Return (x, y) of the center of cell containing provided text 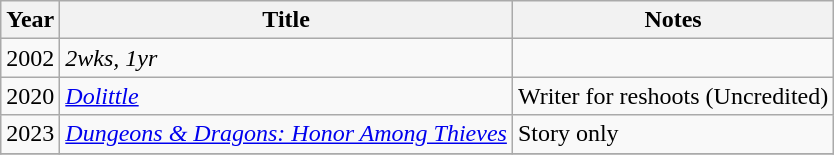
Story only (672, 134)
Title (286, 20)
2002 (30, 58)
2023 (30, 134)
2wks, 1yr (286, 58)
Notes (672, 20)
Dolittle (286, 96)
Dungeons & Dragons: Honor Among Thieves (286, 134)
2020 (30, 96)
Writer for reshoots (Uncredited) (672, 96)
Year (30, 20)
